Provide the (x, y) coordinate of the cell's center where the given text is located.  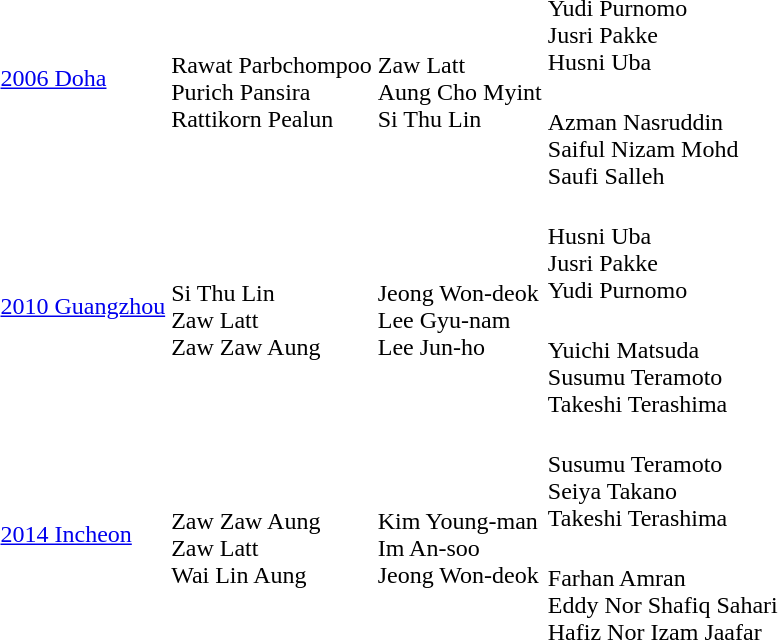
Si Thu LinZaw LattZaw Zaw Aung (272, 306)
Jeong Won-deokLee Gyu-namLee Jun-ho (460, 306)
